Search for the cell housing the specified text and yield its (x, y) center coordinate. 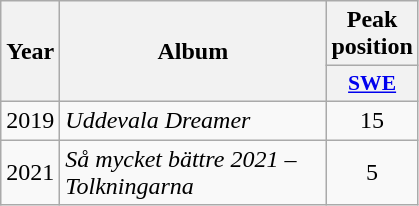
Så mycket bättre 2021 – Tolkningarna (193, 172)
Year (30, 52)
Peak position (372, 34)
2021 (30, 172)
Uddevala Dreamer (193, 120)
Album (193, 52)
5 (372, 172)
2019 (30, 120)
15 (372, 120)
SWE (372, 84)
